Scan for the cell matching the given text and deliver its [X, Y] coordinate at center. 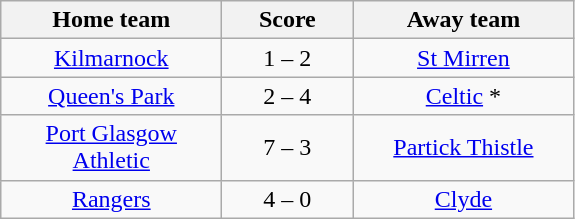
Port Glasgow Athletic [112, 148]
Away team [464, 20]
St Mirren [464, 58]
Kilmarnock [112, 58]
4 – 0 [288, 199]
Queen's Park [112, 96]
Partick Thistle [464, 148]
Celtic * [464, 96]
Home team [112, 20]
7 – 3 [288, 148]
Clyde [464, 199]
Rangers [112, 199]
2 – 4 [288, 96]
1 – 2 [288, 58]
Score [288, 20]
